Identify which cell holds the provided text, then report its [X, Y] central coordinate. 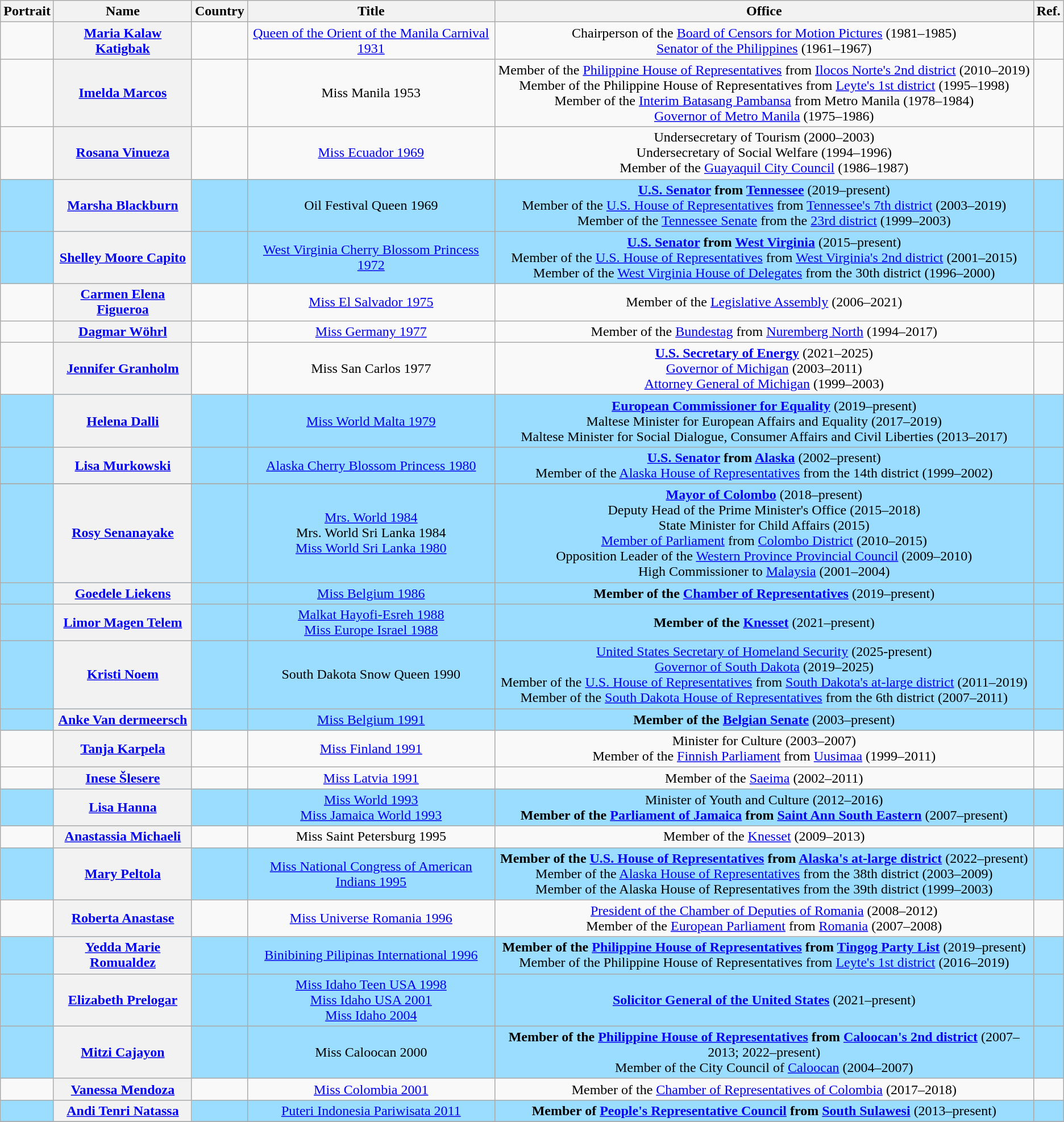
Solicitor General of the United States (2021–present) [764, 1000]
Mrs. World 1984Mrs. World Sri Lanka 1984Miss World Sri Lanka 1980 [371, 533]
U.S. Senator from Alaska (2002–present)Member of the Alaska House of Representatives from the 14th district (1999–2002) [764, 465]
Malkat Hayofi-Esreh 1988Miss Europe Israel 1988 [371, 623]
Country [219, 11]
Miss Latvia 1991 [371, 778]
Alaska Cherry Blossom Princess 1980 [371, 465]
Member of the Chamber of Representatives of Colombia (2017–2018) [764, 1089]
Member of the Chamber of Representatives (2019–present) [764, 593]
Miss Colombia 2001 [371, 1089]
Member of the Legislative Assembly (2006–2021) [764, 302]
Minister for Culture (2003–2007)Member of the Finnish Parliament from Uusimaa (1999–2011) [764, 749]
Inese Šlesere [123, 778]
Marsha Blackburn [123, 205]
Minister of Youth and Culture (2012–2016)Member of the Parliament of Jamaica from Saint Ann South Eastern (2007–present) [764, 807]
Roberta Anastase [123, 919]
Member of the Knesset (2009–2013) [764, 837]
Miss National Congress of American Indians 1995 [371, 874]
Anke Van dermeersch [123, 720]
Rosy Senanayake [123, 533]
Jennifer Granholm [123, 368]
Miss San Carlos 1977 [371, 368]
Miss Ecuador 1969 [371, 153]
Anastassia Michaeli [123, 837]
Tanja Karpela [123, 749]
Yedda Marie Romualdez [123, 955]
Miss World Malta 1979 [371, 421]
Name [123, 11]
West Virginia Cherry Blossom Princess 1972 [371, 257]
Member of People's Representative Council from South Sulawesi (2013–present) [764, 1111]
Miss Germany 1977 [371, 331]
Miss Saint Petersburg 1995 [371, 837]
Member of the Bundestag from Nuremberg North (1994–2017) [764, 331]
Miss Universe Romania 1996 [371, 919]
Miss World 1993Miss Jamaica World 1993 [371, 807]
Member of the Knesset (2021–present) [764, 623]
Miss Finland 1991 [371, 749]
Maria Kalaw Katigbak [123, 41]
Binibining Pilipinas International 1996 [371, 955]
President of the Chamber of Deputies of Romania (2008–2012)Member of the European Parliament from Romania (2007–2008) [764, 919]
Puteri Indonesia Pariwisata 2011 [371, 1111]
Portrait [27, 11]
Office [764, 11]
Elizabeth Prelogar [123, 1000]
Lisa Hanna [123, 807]
Miss Caloocan 2000 [371, 1052]
Rosana Vinueza [123, 153]
Member of the Belgian Senate (2003–present) [764, 720]
Oil Festival Queen 1969 [371, 205]
Mary Peltola [123, 874]
Miss Idaho Teen USA 1998Miss Idaho USA 2001Miss Idaho 2004 [371, 1000]
Carmen Elena Figueroa [123, 302]
Lisa Murkowski [123, 465]
Dagmar Wöhrl [123, 331]
Shelley Moore Capito [123, 257]
Queen of the Orient of the Manila Carnival 1931 [371, 41]
Vanessa Mendoza [123, 1089]
Goedele Liekens [123, 593]
Imelda Marcos [123, 93]
Undersecretary of Tourism (2000–2003)Undersecretary of Social Welfare (1994–1996)Member of the Guayaquil City Council (1986–1987) [764, 153]
Helena Dalli [123, 421]
Limor Magen Telem [123, 623]
Title [371, 11]
Miss Belgium 1991 [371, 720]
Miss Manila 1953 [371, 93]
Mitzi Cajayon [123, 1052]
Miss El Salvador 1975 [371, 302]
Miss Belgium 1986 [371, 593]
U.S. Secretary of Energy (2021–2025)Governor of Michigan (2003–2011)Attorney General of Michigan (1999–2003) [764, 368]
Chairperson of the Board of Censors for Motion Pictures (1981–1985)Senator of the Philippines (1961–1967) [764, 41]
South Dakota Snow Queen 1990 [371, 675]
Andi Tenri Natassa [123, 1111]
Ref. [1048, 11]
Kristi Noem [123, 675]
Member of the Saeima (2002–2011) [764, 778]
